Search for the cell housing the specified text and yield its [x, y] center coordinate. 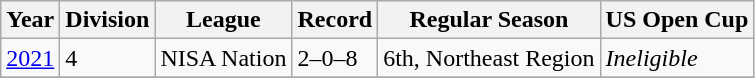
NISA Nation [224, 58]
Regular Season [489, 20]
Ineligible [677, 58]
Division [108, 20]
Year [30, 20]
League [224, 20]
2021 [30, 58]
6th, Northeast Region [489, 58]
2–0–8 [335, 58]
4 [108, 58]
US Open Cup [677, 20]
Record [335, 20]
